Extract the (x, y) coordinate from the center of the cell holding the provided text.  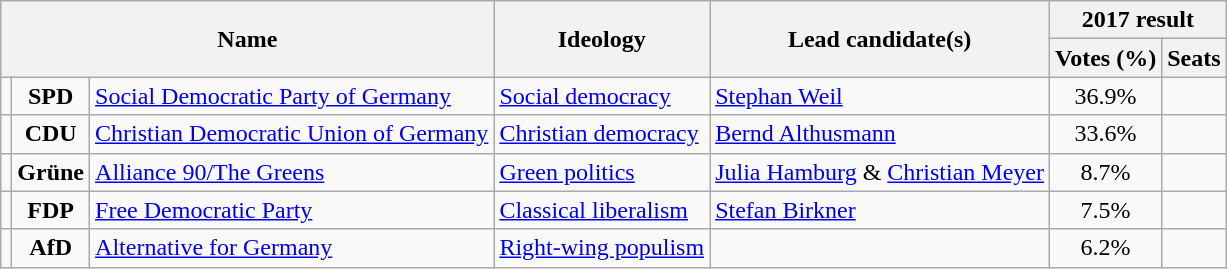
Free Democratic Party (292, 210)
2017 result (1138, 20)
7.5% (1106, 210)
Alternative for Germany (292, 248)
Bernd Althusmann (880, 134)
Seats (1194, 58)
Grüne (51, 172)
SPD (51, 96)
33.6% (1106, 134)
Christian Democratic Union of Germany (292, 134)
8.7% (1106, 172)
Right-wing populism (602, 248)
6.2% (1106, 248)
Votes (%) (1106, 58)
Christian democracy (602, 134)
Social democracy (602, 96)
Green politics (602, 172)
Classical liberalism (602, 210)
AfD (51, 248)
Alliance 90/The Greens (292, 172)
Julia Hamburg & Christian Meyer (880, 172)
FDP (51, 210)
CDU (51, 134)
Name (248, 39)
Stefan Birkner (880, 210)
Ideology (602, 39)
Social Democratic Party of Germany (292, 96)
Stephan Weil (880, 96)
36.9% (1106, 96)
Lead candidate(s) (880, 39)
